Determine the (X, Y) coordinate at the center of the cell enclosing the given text.  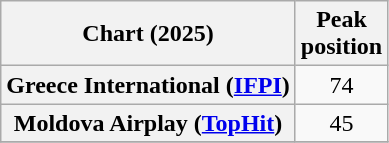
45 (341, 123)
Moldova Airplay (TopHit) (148, 123)
74 (341, 85)
Peakposition (341, 34)
Chart (2025) (148, 34)
Greece International (IFPI) (148, 85)
